Return the (X, Y) coordinate for the center point of the cell that contains the specified text.  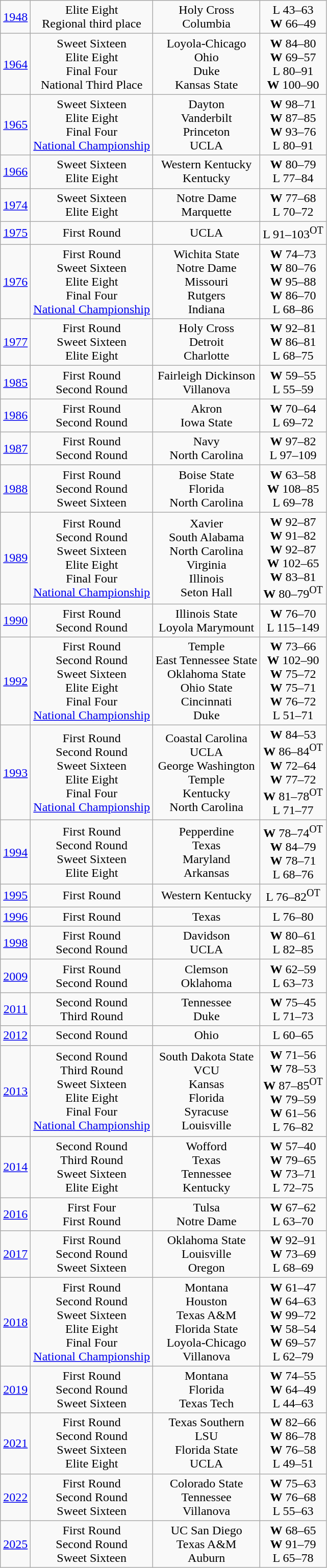
W 70–64L 69–72 (293, 415)
W 78–74OTW 84–79W 78–71L 68–76 (293, 852)
Coastal CarolinaUCLAGeorge WashingtonTempleKentuckyNorth Carolina (207, 773)
First RoundSweet SixteenElite Eight (92, 342)
W 75–63W 76–68L 55–63 (293, 1497)
W 74–55 W 64–49 L 44–63 (293, 1389)
W 84–80W 69–57L 80–91W 100–90 (293, 64)
Western Kentucky (207, 896)
Loyola-ChicagoOhioDukeKansas State (207, 64)
1990 (15, 620)
1986 (15, 415)
Boise StateFloridaNorth Carolina (207, 489)
W 98–71W 87–85W 93–76L 80–91 (293, 124)
W 80–61L 82–85 (293, 943)
First FourFirst Round (92, 1214)
L 43–63W 66–49 (293, 17)
1985 (15, 383)
1987 (15, 449)
DavidsonUCLA (207, 943)
1965 (15, 124)
TulsaNotre Dame (207, 1214)
W 67–62L 63–70 (293, 1214)
W 74–73W 80–76W 95–88W 86–70L 68–86 (293, 282)
MontanaHoustonTexas A&MFlorida StateLoyola-ChicagoVillanova (207, 1322)
2012 (15, 1035)
1975 (15, 233)
First RoundSweet SixteenElite EightFinal FourNational Championship (92, 282)
2018 (15, 1322)
Western KentuckyKentucky (207, 171)
W 84–53W 86–84OTW 72–64W 77–72W 81–78OTL 71–77 (293, 773)
L 91–103OT (293, 233)
Second RoundThird RoundSweet SixteenElite Eight (92, 1167)
W 92–91 W 73–69 L 68–69 (293, 1254)
UC San DiegoTexas A&MAuburn (207, 1544)
MontanaFloridaTexas Tech (207, 1389)
TennesseeDuke (207, 1009)
Texas (207, 917)
1994 (15, 852)
1974 (15, 205)
1993 (15, 773)
UCLA (207, 233)
Holy CrossDetroitCharlotte (207, 342)
W 61–47W 64–63W 99–72W 58–54W 69–57L 62–79 (293, 1322)
W 59–55L 55–59 (293, 383)
2021 (15, 1444)
Elite EightRegional third place (92, 17)
2013 (15, 1091)
2019 (15, 1389)
W 76–70L 115–149 (293, 620)
South Dakota StateVCUKansasFloridaSyracuseLouisville (207, 1091)
W 97–82L 97–109 (293, 449)
1996 (15, 917)
Oklahoma StateLouisvilleOregon (207, 1254)
1976 (15, 282)
W 80–79L 77–84 (293, 171)
1989 (15, 558)
Holy CrossColumbia (207, 17)
AkronIowa State (207, 415)
1964 (15, 64)
Colorado StateTennesseeVillanova (207, 1497)
Second RoundThird RoundSweet SixteenElite EightFinal FourNational Championship (92, 1091)
W 92–81W 86–81L 68–75 (293, 342)
2009 (15, 976)
Ohio (207, 1035)
W 73–66W 102–90W 75–72W 75–71W 76–72L 51–71 (293, 681)
DaytonVanderbiltPrincetonUCLA (207, 124)
W 92–87W 91–82W 92–87W 102–65W 83–81W 80–79OT (293, 558)
2025 (15, 1544)
2017 (15, 1254)
W 75–45L 71–73 (293, 1009)
Sweet SixteenElite EightFinal FourNational Championship (92, 124)
2011 (15, 1009)
Texas SouthernLSUFlorida StateUCLA (207, 1444)
1948 (15, 17)
2016 (15, 1214)
W 71–56W 78–53W 87–85OTW 79–59W 61–56L 76–82 (293, 1091)
W 77–68L 70–72 (293, 205)
WoffordTexasTennesseeKentucky (207, 1167)
Notre DameMarquette (207, 205)
2022 (15, 1497)
W 68–65W 91–79L 65–78 (293, 1544)
1966 (15, 171)
PepperdineTexasMarylandArkansas (207, 852)
1992 (15, 681)
Sweet SixteenElite EightFinal FourNational Third Place (92, 64)
W 62–59L 63–73 (293, 976)
W 82–66W 86–78W 76–58L 49–51 (293, 1444)
Fairleigh DickinsonVillanova (207, 383)
2014 (15, 1167)
ClemsonOklahoma (207, 976)
L 60–65 (293, 1035)
Wichita StateNotre DameMissouriRutgersIndiana (207, 282)
W 57–40W 79–65W 73–71L 72–75 (293, 1167)
1998 (15, 943)
TempleEast Tennessee StateOklahoma StateOhio StateCincinnatiDuke (207, 681)
1977 (15, 342)
1988 (15, 489)
Illinois StateLoyola Marymount (207, 620)
1995 (15, 896)
L 76–80 (293, 917)
W 63–58W 108–85L 69–78 (293, 489)
Second RoundThird Round (92, 1009)
Second Round (92, 1035)
L 76–82OT (293, 896)
NavyNorth Carolina (207, 449)
XavierSouth AlabamaNorth CarolinaVirginiaIllinoisSeton Hall (207, 558)
